Identify which cell holds the provided text, then report its [x, y] central coordinate. 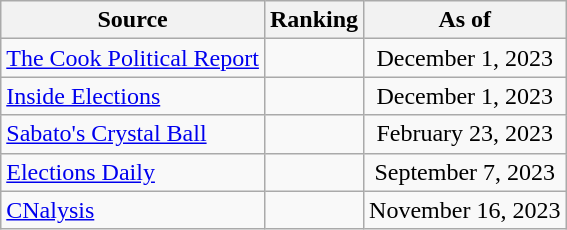
Inside Elections [133, 96]
Sabato's Crystal Ball [133, 134]
September 7, 2023 [465, 172]
Source [133, 20]
February 23, 2023 [465, 134]
As of [465, 20]
The Cook Political Report [133, 58]
Ranking [314, 20]
November 16, 2023 [465, 210]
CNalysis [133, 210]
Elections Daily [133, 172]
